Extract the [x, y] coordinate from the center of the cell holding the provided text.  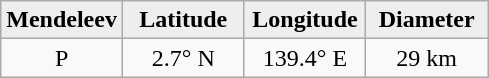
139.4° E [305, 58]
P [62, 58]
Mendeleev [62, 20]
2.7° N [183, 58]
Latitude [183, 20]
Longitude [305, 20]
29 km [427, 58]
Diameter [427, 20]
